Extract the [x, y] coordinate from the center of the cell holding the provided text.  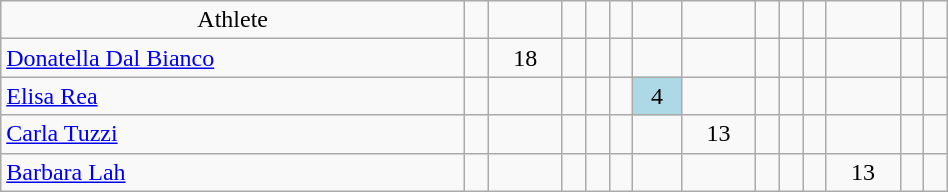
18 [525, 58]
Barbara Lah [233, 172]
4 [658, 96]
Athlete [233, 20]
Donatella Dal Bianco [233, 58]
Elisa Rea [233, 96]
Carla Tuzzi [233, 134]
